For the text-containing cell, return its midpoint in [X, Y] coordinate format. 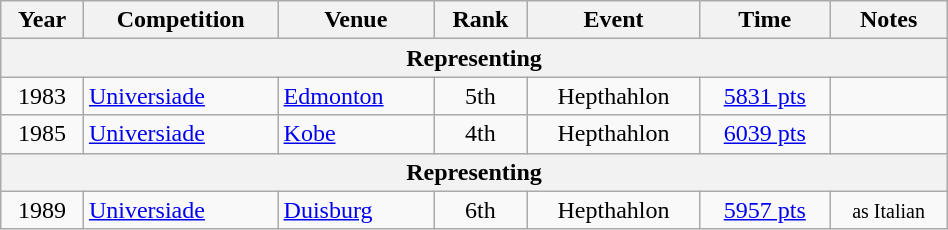
Rank [481, 20]
Notes [888, 20]
5957 pts [765, 210]
Edmonton [356, 96]
as Italian [888, 210]
6th [481, 210]
1989 [42, 210]
Year [42, 20]
5th [481, 96]
Event [613, 20]
Time [765, 20]
1983 [42, 96]
4th [481, 134]
5831 pts [765, 96]
Competition [180, 20]
1985 [42, 134]
Kobe [356, 134]
Venue [356, 20]
6039 pts [765, 134]
Duisburg [356, 210]
